Find where the given text appears and provide that cell's center as [x, y] coordinate. 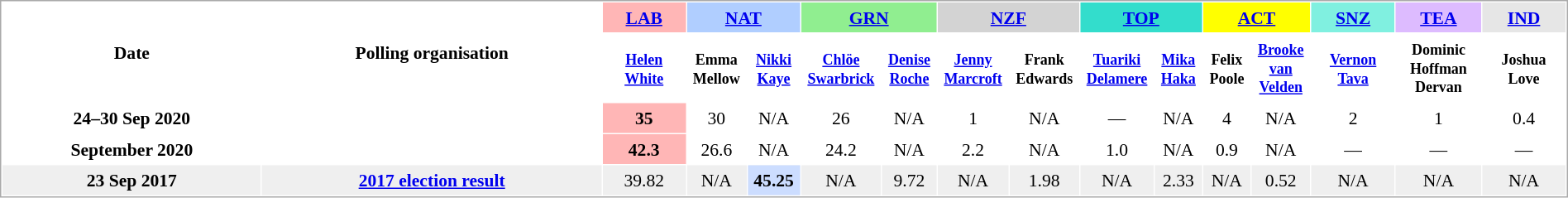
Denise Roche [909, 67]
Helen White [644, 67]
35 [644, 118]
Dominic Hoffman Dervan [1439, 67]
30 [716, 118]
4 [1227, 118]
Emma Mellow [716, 67]
Tuariki Delamere [1116, 67]
9.72 [909, 181]
Felix Poole [1227, 67]
0.9 [1227, 149]
LAB [644, 17]
2.2 [973, 149]
45.25 [774, 181]
ACT [1257, 17]
24.2 [841, 149]
TOP [1141, 17]
Vernon Tava [1353, 67]
IND [1523, 17]
42.3 [644, 149]
1.98 [1045, 181]
GRN [869, 17]
26 [841, 118]
Frank Edwards [1045, 67]
0.4 [1523, 118]
26.6 [716, 149]
Mika Haka [1178, 67]
Date [132, 52]
Joshua Love [1523, 67]
Polling organisation [432, 52]
1.0 [1116, 149]
Jenny Marcroft [973, 67]
September 2020 [132, 149]
24–30 Sep 2020 [132, 118]
2 [1353, 118]
SNZ [1353, 17]
NZF [1009, 17]
39.82 [644, 181]
0.52 [1280, 181]
Chlöe Swarbrick [841, 67]
Nikki Kaye [774, 67]
23 Sep 2017 [132, 181]
NAT [743, 17]
2.33 [1178, 181]
TEA [1439, 17]
Brooke van Velden [1280, 67]
2017 election result [432, 181]
